Return [x, y] of the center of cell containing provided text 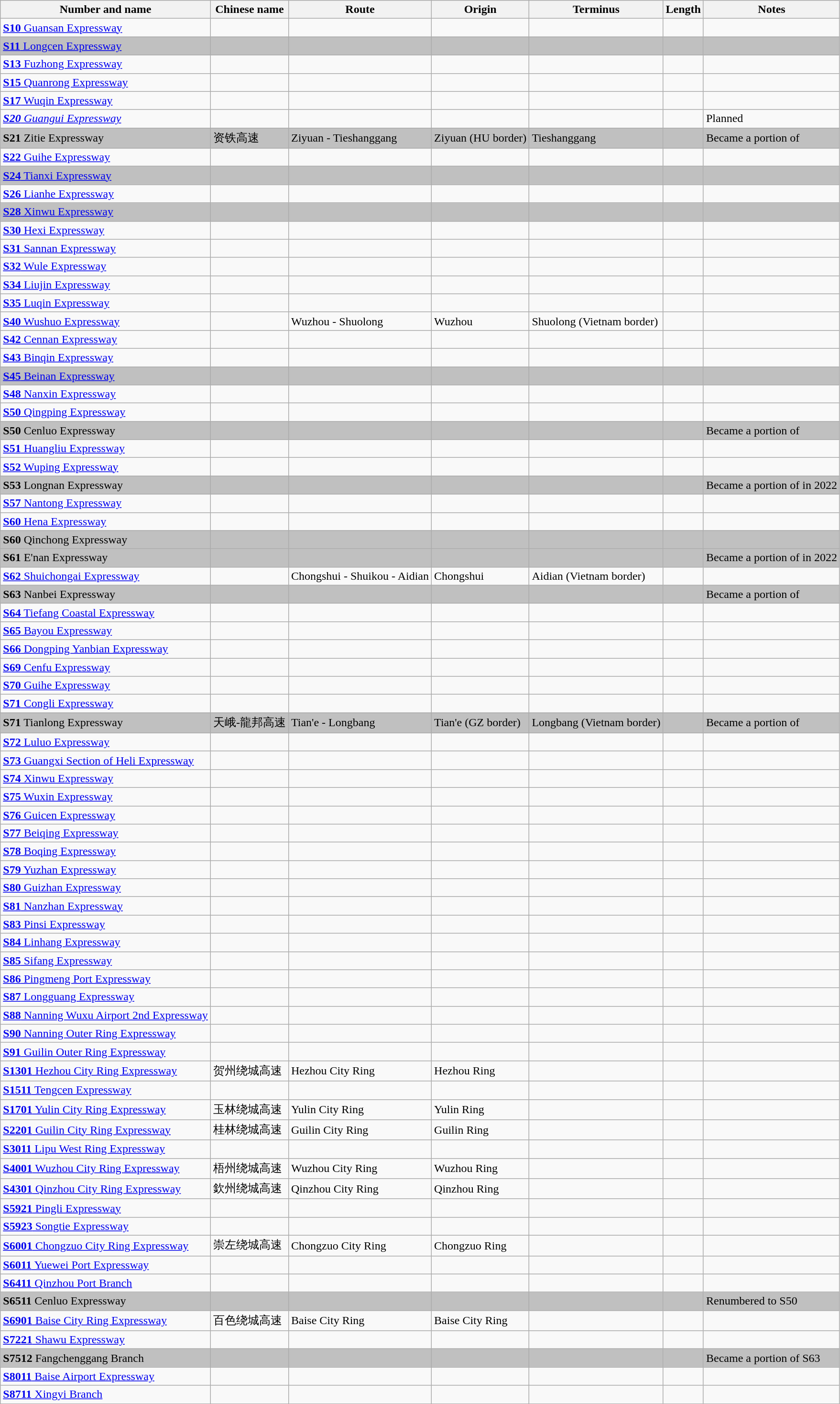
S85 Sifang Expressway [106, 961]
S1511 Tengcen Expressway [106, 1090]
S43 Binqin Expressway [106, 357]
Wuzhou Ring [480, 1168]
S32 Wule Expressway [106, 266]
S87 Longguang Expressway [106, 997]
S77 Beiqing Expressway [106, 833]
Terminus [596, 10]
S57 Nantong Expressway [106, 503]
S52 Wuping Expressway [106, 467]
S81 Nanzhan Expressway [106, 906]
S24 Tianxi Expressway [106, 176]
Qinzhou Ring [480, 1189]
S42 Cennan Expressway [106, 339]
S30 Hexi Expressway [106, 230]
S3011 Lipu West Ring Expressway [106, 1149]
S66 Dongping Yanbian Expressway [106, 649]
S64 Tiefang Coastal Expressway [106, 612]
S63 Nanbei Expressway [106, 594]
Tieshanggang [596, 138]
S5923 Songtie Expressway [106, 1226]
S60 Hena Expressway [106, 521]
S75 Wuxin Expressway [106, 796]
S10 Guansan Expressway [106, 28]
S53 Longnan Expressway [106, 485]
S6901 Baise City Ring Expressway [106, 1320]
Longbang (Vietnam border) [596, 723]
S79 Yuzhan Expressway [106, 870]
S74 Xinwu Expressway [106, 778]
S6011 Yuewei Port Expressway [106, 1265]
Chongshui - Shuikou - Aidian [360, 576]
S83 Pinsi Expressway [106, 924]
S88 Nanning Wuxu Airport 2nd Expressway [106, 1015]
S7221 Shawu Expressway [106, 1340]
S21 Zitie Expressway [106, 138]
Wuzhou City Ring [360, 1168]
S69 Cenfu Expressway [106, 667]
百色绕城高速 [250, 1320]
S45 Beinan Expressway [106, 376]
S51 Huangliu Expressway [106, 449]
S31 Sannan Expressway [106, 248]
Planned [772, 119]
玉林绕城高速 [250, 1110]
S50 Cenluo Expressway [106, 431]
S71 Congli Expressway [106, 704]
S17 Wuqin Expressway [106, 100]
S84 Linhang Expressway [106, 942]
S26 Lianhe Expressway [106, 194]
S80 Guizhan Expressway [106, 888]
S1701 Yulin City Ring Expressway [106, 1110]
S70 Guihe Expressway [106, 685]
梧州绕城高速 [250, 1168]
贺州绕城高速 [250, 1071]
S71 Tianlong Expressway [106, 723]
S2201 Guilin City Ring Expressway [106, 1130]
Origin [480, 10]
S61 E'nan Expressway [106, 558]
Ziyuan - Tieshanggang [360, 138]
Notes [772, 10]
Chongzuo City Ring [360, 1246]
资铁高速 [250, 138]
S20 Guangui Expressway [106, 119]
S48 Nanxin Expressway [106, 394]
Became a portion of S63 [772, 1358]
S11 Longcen Expressway [106, 46]
崇左绕城高速 [250, 1246]
S15 Quanrong Expressway [106, 82]
Yulin Ring [480, 1110]
S34 Liujin Expressway [106, 285]
Guilin City Ring [360, 1130]
Qinzhou City Ring [360, 1189]
Route [360, 10]
S6411 Qinzhou Port Branch [106, 1283]
S62 Shuichongai Expressway [106, 576]
S90 Nanning Outer Ring Expressway [106, 1033]
S6511 Cenluo Expressway [106, 1301]
S6001 Chongzuo City Ring Expressway [106, 1246]
Yulin City Ring [360, 1110]
Renumbered to S50 [772, 1301]
Wuzhou [480, 321]
S8711 Xingyi Branch [106, 1394]
S86 Pingmeng Port Expressway [106, 979]
S28 Xinwu Expressway [106, 212]
Guilin Ring [480, 1130]
Chongzuo Ring [480, 1246]
Length [683, 10]
S4301 Qinzhou City Ring Expressway [106, 1189]
S78 Boqing Expressway [106, 851]
Tian'e - Longbang [360, 723]
Chinese name [250, 10]
Ziyuan (HU border) [480, 138]
S40 Wushuo Expressway [106, 321]
S50 Qingping Expressway [106, 412]
S4001 Wuzhou City Ring Expressway [106, 1168]
S60 Qinchong Expressway [106, 540]
S8011 Baise Airport Expressway [106, 1376]
Hezhou Ring [480, 1071]
欽州绕城高速 [250, 1189]
S35 Luqin Expressway [106, 303]
桂林绕城高速 [250, 1130]
S7512 Fangchenggang Branch [106, 1358]
S5921 Pingli Expressway [106, 1208]
Hezhou City Ring [360, 1071]
S13 Fuzhong Expressway [106, 64]
S65 Bayou Expressway [106, 630]
Number and name [106, 10]
S73 Guangxi Section of Heli Expressway [106, 760]
S76 Guicen Expressway [106, 815]
S91 Guilin Outer Ring Expressway [106, 1051]
S72 Luluo Expressway [106, 742]
Wuzhou - Shuolong [360, 321]
Shuolong (Vietnam border) [596, 321]
S1301 Hezhou City Ring Expressway [106, 1071]
S22 Guihe Expressway [106, 157]
Aidian (Vietnam border) [596, 576]
Tian'e (GZ border) [480, 723]
天峨-龍邦高速 [250, 723]
Chongshui [480, 576]
